Return the (x, y) coordinate for the center point of the cell that contains the specified text.  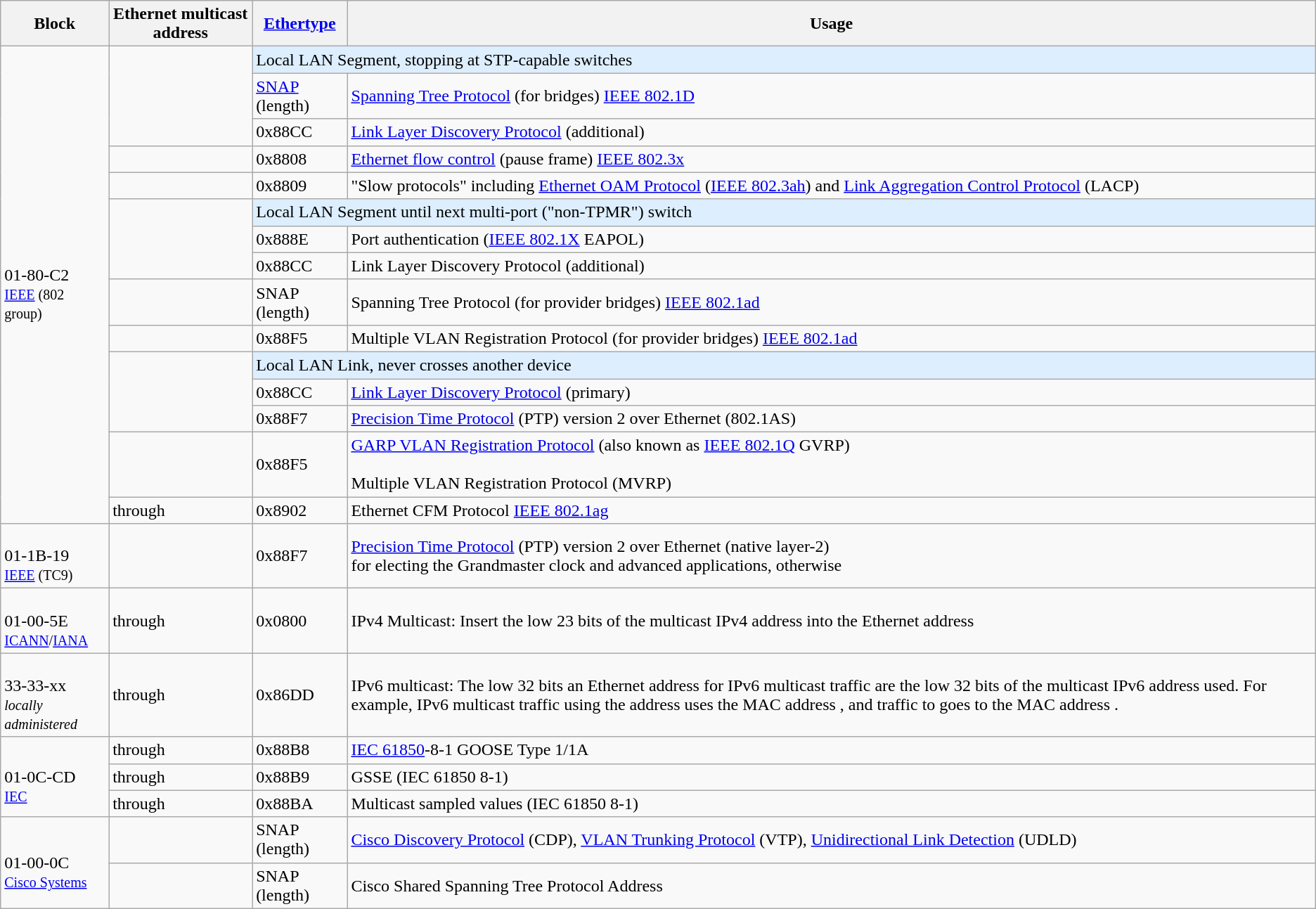
Spanning Tree Protocol (for provider bridges) IEEE 802.1ad (831, 302)
0x8808 (299, 159)
0x888E (299, 239)
01-80-C2 IEEE (802 group) (55, 285)
Ethernet CFM Protocol IEEE 802.1ag (831, 510)
33-33-xx locally administered (55, 695)
01-00-5E ICANN/IANA (55, 621)
0x88B8 (299, 750)
0x8809 (299, 186)
Port authentication (IEEE 802.1X EAPOL) (831, 239)
Spanning Tree Protocol (for bridges) IEEE 802.1D (831, 96)
Multicast sampled values (IEC 61850 8-1) (831, 804)
Block (55, 24)
Link Layer Discovery Protocol (primary) (831, 392)
Cisco Shared Spanning Tree Protocol Address (831, 886)
Local LAN Segment, stopping at STP-capable switches (785, 60)
IPv4 Multicast: Insert the low 23 bits of the multicast IPv4 address into the Ethernet address (831, 621)
0x0800 (299, 621)
01-1B-19 IEEE (TC9) (55, 556)
Ethernet multicast address (181, 24)
GARP VLAN Registration Protocol (also known as IEEE 802.1Q GVRP)Multiple VLAN Registration Protocol (MVRP) (831, 465)
Local LAN Link, never crosses another device (785, 365)
Ethernet flow control (pause frame) IEEE 802.3x (831, 159)
Cisco Discovery Protocol (CDP), VLAN Trunking Protocol (VTP), Unidirectional Link Detection (UDLD) (831, 839)
Usage (831, 24)
01-0C-CD IEC (55, 777)
Ethertype (299, 24)
Precision Time Protocol (PTP) version 2 over Ethernet (native layer-2)for electing the Grandmaster clock and advanced applications, otherwise (831, 556)
GSSE (IEC 61850 8-1) (831, 777)
Local LAN Segment until next multi-port ("non-TPMR") switch (785, 212)
IEC 61850-8-1 GOOSE Type 1/1A (831, 750)
01-00-0C Cisco Systems (55, 863)
0x88B9 (299, 777)
"Slow protocols" including Ethernet OAM Protocol (IEEE 802.3ah) and Link Aggregation Control Protocol (LACP) (831, 186)
0x8902 (299, 510)
0x86DD (299, 695)
Multiple VLAN Registration Protocol (for provider bridges) IEEE 802.1ad (831, 338)
Precision Time Protocol (PTP) version 2 over Ethernet (802.1AS) (831, 419)
0x88BA (299, 804)
